Identify which cell holds the provided text, then report its (x, y) central coordinate. 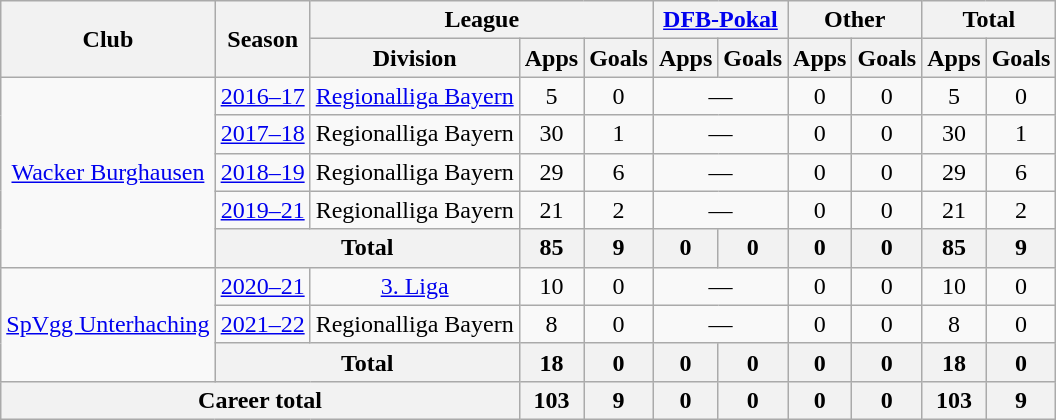
2021–22 (262, 324)
2020–21 (262, 286)
2019–21 (262, 210)
SpVgg Unterhaching (108, 324)
Club (108, 39)
2017–18 (262, 134)
DFB-Pokal (720, 20)
Other (855, 20)
Division (414, 58)
Career total (260, 400)
Season (262, 39)
2016–17 (262, 96)
2018–19 (262, 172)
League (482, 20)
3. Liga (414, 286)
Wacker Burghausen (108, 172)
